Return the (X, Y) coordinate for the center point of the cell that contains the specified text.  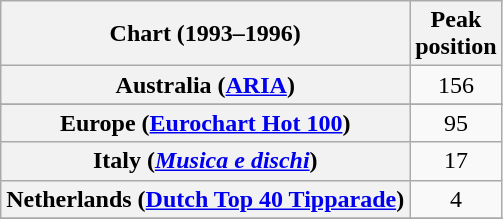
4 (456, 199)
95 (456, 123)
156 (456, 85)
Peakposition (456, 34)
Netherlands (Dutch Top 40 Tipparade) (206, 199)
Italy (Musica e dischi) (206, 161)
17 (456, 161)
Chart (1993–1996) (206, 34)
Europe (Eurochart Hot 100) (206, 123)
Australia (ARIA) (206, 85)
